Output the [x, y] coordinate of the center of the cell containing the given text.  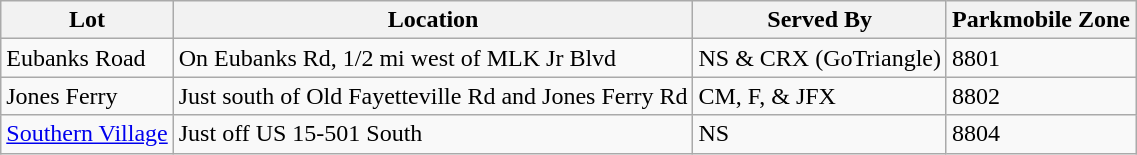
On Eubanks Rd, 1/2 mi west of MLK Jr Blvd [433, 58]
8802 [1040, 96]
Parkmobile Zone [1040, 20]
8804 [1040, 134]
Served By [820, 20]
Location [433, 20]
Just south of Old Fayetteville Rd and Jones Ferry Rd [433, 96]
Lot [87, 20]
NS & CRX (GoTriangle) [820, 58]
Southern Village [87, 134]
Just off US 15-501 South [433, 134]
Eubanks Road [87, 58]
CM, F, & JFX [820, 96]
Jones Ferry [87, 96]
NS [820, 134]
8801 [1040, 58]
